Find where the given text appears and provide that cell's center as (x, y) coordinate. 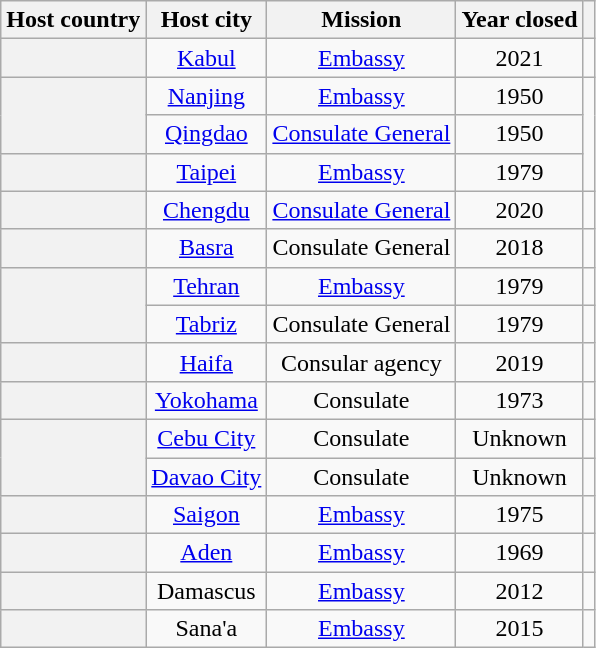
Basra (206, 248)
Cebu City (206, 438)
Nanjing (206, 96)
Host city (206, 20)
Qingdao (206, 134)
Host country (74, 20)
2019 (520, 362)
Yokohama (206, 400)
Tehran (206, 286)
Tabriz (206, 324)
Mission (362, 20)
Aden (206, 553)
Sana'a (206, 629)
1975 (520, 515)
Taipei (206, 172)
2012 (520, 591)
2021 (520, 58)
Saigon (206, 515)
1969 (520, 553)
Damascus (206, 591)
Consular agency (362, 362)
Davao City (206, 477)
Haifa (206, 362)
Kabul (206, 58)
2015 (520, 629)
2020 (520, 210)
2018 (520, 248)
1973 (520, 400)
Chengdu (206, 210)
Year closed (520, 20)
